Search for the cell housing the specified text and yield its [X, Y] center coordinate. 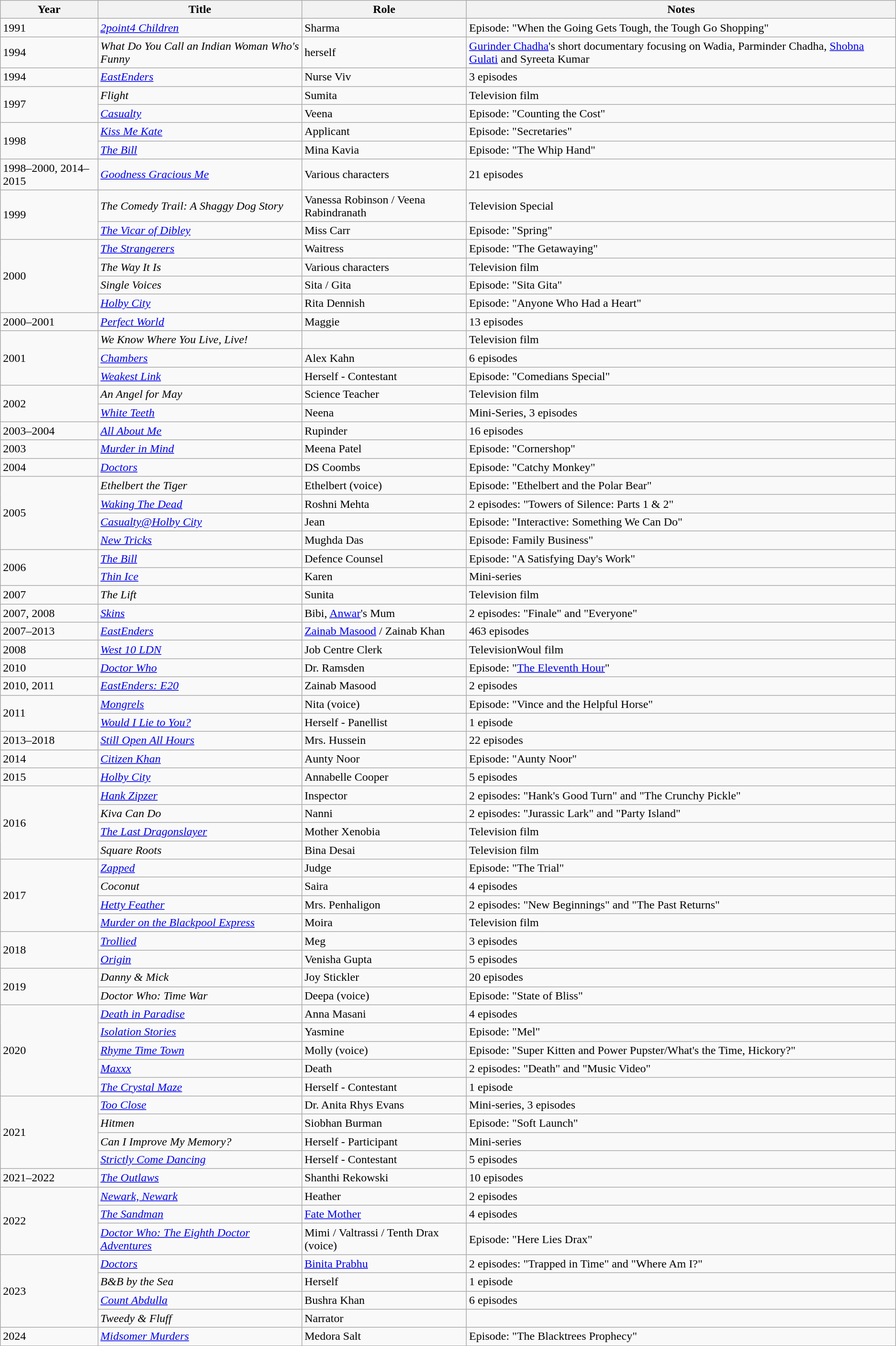
Hetty Feather [200, 905]
White Teeth [200, 413]
Coconut [200, 886]
Single Voices [200, 285]
Defence Counsel [384, 559]
The Outlaws [200, 1178]
Still Open All Hours [200, 740]
Goodness Gracious Me [200, 174]
Episode: "Cornershop" [682, 449]
Sharma [384, 28]
The Crystal Maze [200, 1087]
2010, 2011 [49, 686]
Episode: "Vince and the Helpful Horse" [682, 704]
Miss Carr [384, 230]
2018 [49, 950]
Doctor Who [200, 668]
1999 [49, 214]
2024 [49, 1336]
Episode: "Super Kitten and Power Pupster/What's the Time, Hickory?" [682, 1050]
Episode: "Aunty Noor" [682, 759]
16 episodes [682, 431]
Episode: "State of Bliss" [682, 996]
Episode: "Here Lies Drax" [682, 1239]
The Lift [200, 595]
2015 [49, 777]
Maxxx [200, 1068]
Episode: "Catchy Monkey" [682, 467]
1998 [49, 141]
Applicant [384, 132]
Episode: "Spring" [682, 230]
Midsomer Murders [200, 1336]
Kiss Me Kate [200, 132]
Flight [200, 95]
Mongrels [200, 704]
Nurse Viv [384, 77]
Notes [682, 10]
TelevisionWoul film [682, 650]
Episode: "The Eleventh Hour" [682, 668]
Chambers [200, 358]
Science Teacher [384, 394]
Year [49, 10]
2004 [49, 467]
2021–2022 [49, 1178]
2014 [49, 759]
2019 [49, 987]
20 episodes [682, 977]
Meg [384, 941]
2001 [49, 358]
2023 [49, 1291]
Kiva Can Do [200, 813]
Title [200, 10]
The Sandman [200, 1214]
Medora Salt [384, 1336]
Skins [200, 613]
Rupinder [384, 431]
Episode: "A Satisfying Day's Work" [682, 559]
The Vicar of Dibley [200, 230]
13 episodes [682, 322]
Joy Stickler [384, 977]
Fate Mother [384, 1214]
2003–2004 [49, 431]
Episode: "The Trial" [682, 868]
1998–2000, 2014–2015 [49, 174]
Death in Paradise [200, 1014]
Ethelbert (voice) [384, 485]
Doctor Who: Time War [200, 996]
Episode: Family Business" [682, 540]
2002 [49, 404]
Episode: "Counting the Cost" [682, 113]
Meena Patel [384, 449]
Yasmine [384, 1032]
Saira [384, 886]
Neena [384, 413]
Episode: "The Blacktrees Prophecy" [682, 1336]
Gurinder Chadha's short documentary focusing on Wadia, Parminder Chadha, Shobna Gulati and Syreeta Kumar [682, 53]
Weakest Link [200, 376]
Murder on the Blackpool Express [200, 923]
Television Special [682, 206]
Job Centre Clerk [384, 650]
2000 [49, 276]
Episode: "Interactive: Something We Can Do" [682, 522]
Waitress [384, 248]
2003 [49, 449]
Bina Desai [384, 850]
Can I Improve My Memory? [200, 1142]
2022 [49, 1221]
Zainab Masood [384, 686]
Narrator [384, 1318]
West 10 LDN [200, 650]
Bibi, Anwar's Mum [384, 613]
Herself - Participant [384, 1142]
An Angel for May [200, 394]
The Comedy Trail: A Shaggy Dog Story [200, 206]
Doctor Who: The Eighth Doctor Adventures [200, 1239]
The Last Dragonslayer [200, 831]
2 episodes: "Jurassic Lark" and "Party Island" [682, 813]
Heather [384, 1196]
Binita Prabhu [384, 1264]
Inspector [384, 795]
Vanessa Robinson / Veena Rabindranath [384, 206]
463 episodes [682, 631]
Veena [384, 113]
Mimi / Valtrassi / Tenth Drax (voice) [384, 1239]
Death [384, 1068]
The Way It Is [200, 267]
Mughda Das [384, 540]
2013–2018 [49, 740]
Shanthi Rekowski [384, 1178]
2 episodes: "Death" and "Music Video" [682, 1068]
Role [384, 10]
B&B by the Sea [200, 1282]
Isolation Stories [200, 1032]
Episode: "Secretaries" [682, 132]
2007 [49, 595]
Anna Masani [384, 1014]
Roshni Mehta [384, 504]
2007–2013 [49, 631]
2 episodes: "Trapped in Time" and "Where Am I?" [682, 1264]
herself [384, 53]
2011 [49, 713]
2020 [49, 1050]
Jean [384, 522]
Rhyme Time Town [200, 1050]
Danny & Mick [200, 977]
Casualty@Holby City [200, 522]
Newark, Newark [200, 1196]
The Strangerers [200, 248]
Perfect World [200, 322]
Siobhan Burman [384, 1123]
Herself - Panellist [384, 722]
Hank Zipzer [200, 795]
Zainab Masood / Zainab Khan [384, 631]
Maggie [384, 322]
Moira [384, 923]
2005 [49, 513]
Dr. Ramsden [384, 668]
EastEnders: E20 [200, 686]
Nita (voice) [384, 704]
Origin [200, 959]
21 episodes [682, 174]
Strictly Come Dancing [200, 1160]
Murder in Mind [200, 449]
Mother Xenobia [384, 831]
Episode: "When the Going Gets Tough, the Tough Go Shopping" [682, 28]
Sunita [384, 595]
All About Me [200, 431]
Mini-series, 3 episodes [682, 1105]
Episode: "Sita Gita" [682, 285]
Rita Dennish [384, 303]
Mini-Series, 3 episodes [682, 413]
Waking The Dead [200, 504]
2 episodes: "Towers of Silence: Parts 1 & 2" [682, 504]
Casualty [200, 113]
Sita / Gita [384, 285]
What Do You Call an Indian Woman Who's Funny [200, 53]
Episode: "Soft Launch" [682, 1123]
Episode: "Anyone Who Had a Heart" [682, 303]
Thin Ice [200, 577]
Episode: "Ethelbert and the Polar Bear" [682, 485]
Alex Kahn [384, 358]
2007, 2008 [49, 613]
Nanni [384, 813]
2010 [49, 668]
2017 [49, 896]
2006 [49, 568]
New Tricks [200, 540]
1997 [49, 104]
2 episodes: "Finale" and "Everyone" [682, 613]
Herself [384, 1282]
2021 [49, 1132]
Karen [384, 577]
Too Close [200, 1105]
2 episodes: "New Beginnings" and "The Past Returns" [682, 905]
Episode: "Mel" [682, 1032]
Episode: "The Whip Hand" [682, 150]
Deepa (voice) [384, 996]
We Know Where You Live, Live! [200, 340]
Square Roots [200, 850]
Would I Lie to You? [200, 722]
2 episodes: "Hank's Good Turn" and "The Crunchy Pickle" [682, 795]
Bushra Khan [384, 1300]
Trollied [200, 941]
2016 [49, 822]
Venisha Gupta [384, 959]
2008 [49, 650]
10 episodes [682, 1178]
Count Abdulla [200, 1300]
2point4 Children [200, 28]
Mrs. Hussein [384, 740]
Annabelle Cooper [384, 777]
Aunty Noor [384, 759]
Citizen Khan [200, 759]
Episode: "Comedians Special" [682, 376]
Molly (voice) [384, 1050]
22 episodes [682, 740]
Mrs. Penhaligon [384, 905]
2000–2001 [49, 322]
Hitmen [200, 1123]
1991 [49, 28]
Zapped [200, 868]
DS Coombs [384, 467]
Ethelbert the Tiger [200, 485]
Mina Kavia [384, 150]
Judge [384, 868]
Sumita [384, 95]
Dr. Anita Rhys Evans [384, 1105]
Episode: "The Getawaying" [682, 248]
Tweedy & Fluff [200, 1318]
